Output the (X, Y) coordinate of the center of the cell containing the given text.  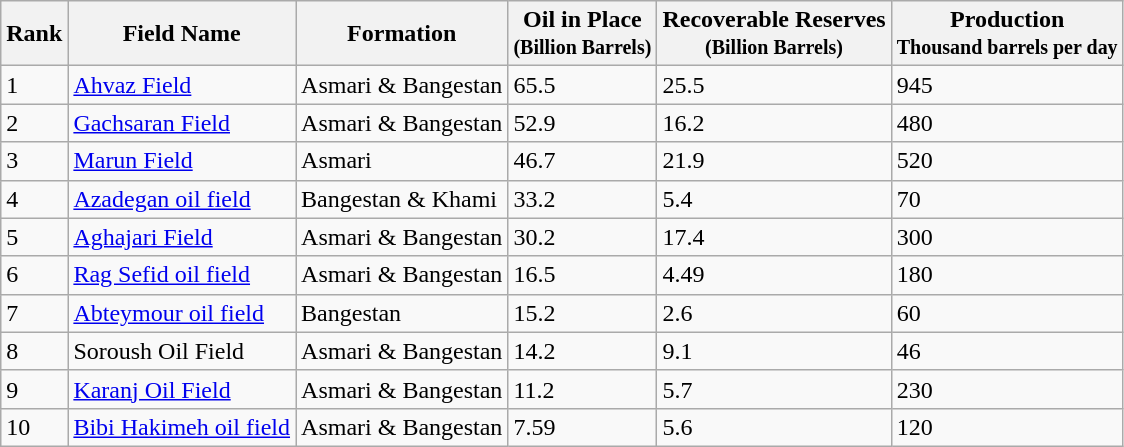
70 (1007, 199)
52.9 (582, 123)
17.4 (774, 237)
Rank (34, 34)
520 (1007, 161)
7 (34, 313)
10 (34, 427)
16.2 (774, 123)
16.5 (582, 275)
7.59 (582, 427)
65.5 (582, 85)
3 (34, 161)
Bangestan & Khami (402, 199)
Bibi Hakimeh oil field (182, 427)
Recoverable Reserves (Billion Barrels) (774, 34)
25.5 (774, 85)
300 (1007, 237)
Production Thousand barrels per day (1007, 34)
60 (1007, 313)
14.2 (582, 351)
Formation (402, 34)
5.4 (774, 199)
5 (34, 237)
5.7 (774, 389)
2 (34, 123)
Oil in Place (Billion Barrels) (582, 34)
9.1 (774, 351)
Field Name (182, 34)
5.6 (774, 427)
9 (34, 389)
46.7 (582, 161)
8 (34, 351)
1 (34, 85)
180 (1007, 275)
15.2 (582, 313)
Asmari (402, 161)
2.6 (774, 313)
Marun Field (182, 161)
230 (1007, 389)
945 (1007, 85)
6 (34, 275)
Abteymour oil field (182, 313)
Azadegan oil field (182, 199)
120 (1007, 427)
480 (1007, 123)
46 (1007, 351)
33.2 (582, 199)
Aghajari Field (182, 237)
4.49 (774, 275)
Bangestan (402, 313)
11.2 (582, 389)
Gachsaran Field (182, 123)
Ahvaz Field (182, 85)
4 (34, 199)
Soroush Oil Field (182, 351)
21.9 (774, 161)
Karanj Oil Field (182, 389)
Rag Sefid oil field (182, 275)
30.2 (582, 237)
